Detect which cell encompasses the target text, then output its [x, y] center coordinate. 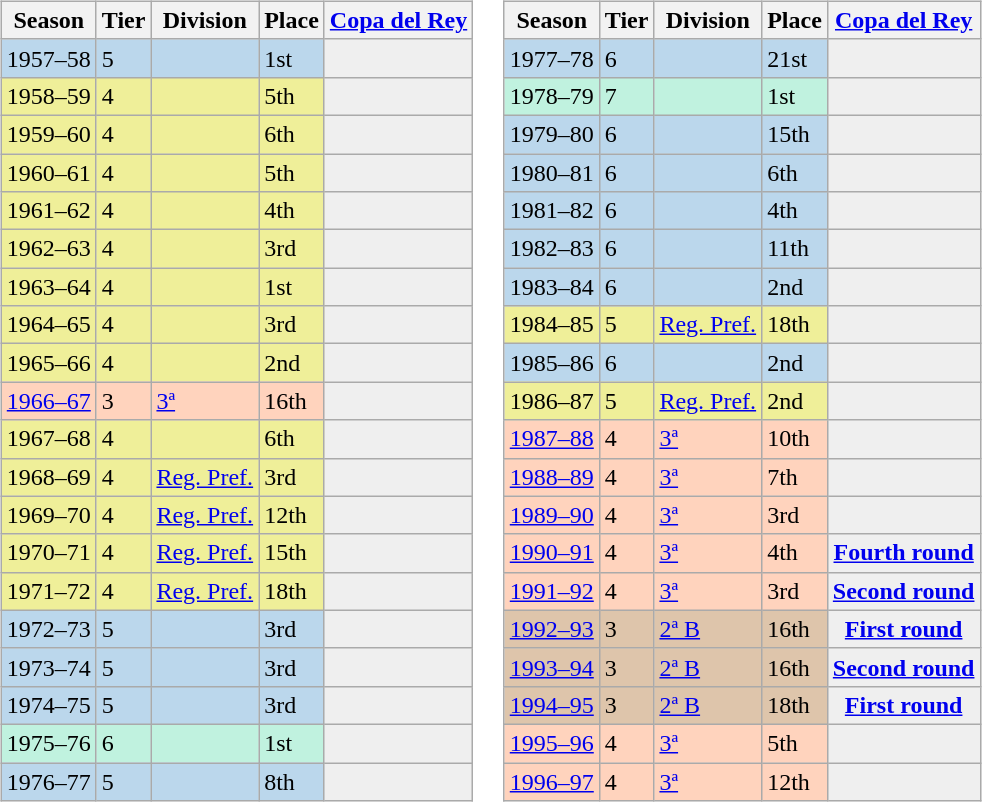
1984–85 [552, 325]
1986–87 [552, 401]
1990–91 [552, 553]
21st [795, 58]
8th [292, 781]
11th [795, 249]
1970–71 [48, 553]
1966–67 [48, 401]
1960–61 [48, 173]
1971–72 [48, 591]
1979–80 [552, 134]
1962–63 [48, 249]
1983–84 [552, 287]
1993–94 [552, 667]
1976–77 [48, 781]
7th [795, 477]
1991–92 [552, 591]
1968–69 [48, 477]
1988–89 [552, 477]
1965–66 [48, 363]
1975–76 [48, 743]
1996–97 [552, 781]
1961–62 [48, 211]
1981–82 [552, 211]
1982–83 [552, 249]
1992–93 [552, 629]
1959–60 [48, 134]
1980–81 [552, 173]
1977–78 [552, 58]
1995–96 [552, 743]
1957–58 [48, 58]
1967–68 [48, 439]
7 [626, 96]
1963–64 [48, 287]
1958–59 [48, 96]
10th [795, 439]
1985–86 [552, 363]
1989–90 [552, 515]
Fourth round [904, 553]
1969–70 [48, 515]
1978–79 [552, 96]
1974–75 [48, 705]
1973–74 [48, 667]
1972–73 [48, 629]
1964–65 [48, 325]
1994–95 [552, 705]
1987–88 [552, 439]
